Output the (X, Y) coordinate of the center of the cell containing the given text.  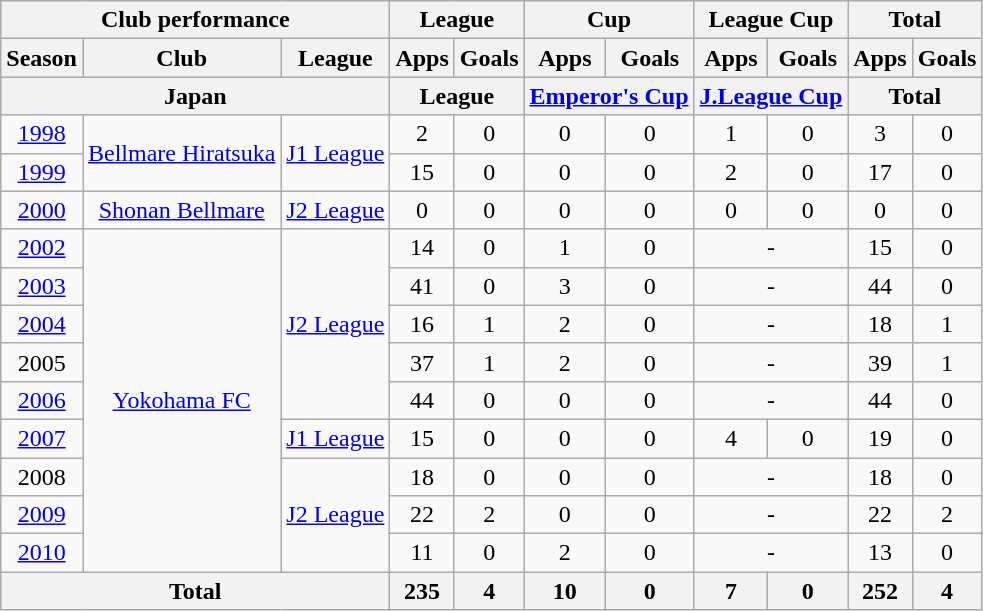
7 (731, 591)
2007 (42, 438)
16 (422, 324)
Cup (609, 20)
19 (880, 438)
Club (181, 58)
2004 (42, 324)
1998 (42, 134)
41 (422, 286)
11 (422, 553)
Bellmare Hiratsuka (181, 153)
2005 (42, 362)
13 (880, 553)
39 (880, 362)
1999 (42, 172)
J.League Cup (771, 96)
17 (880, 172)
10 (565, 591)
Emperor's Cup (609, 96)
2008 (42, 477)
Japan (196, 96)
252 (880, 591)
2006 (42, 400)
Season (42, 58)
2010 (42, 553)
Shonan Bellmare (181, 210)
14 (422, 248)
Club performance (196, 20)
2002 (42, 248)
37 (422, 362)
League Cup (771, 20)
2003 (42, 286)
2009 (42, 515)
Yokohama FC (181, 400)
2000 (42, 210)
235 (422, 591)
